Locate the cell with the specified text and output its (X, Y) center coordinate. 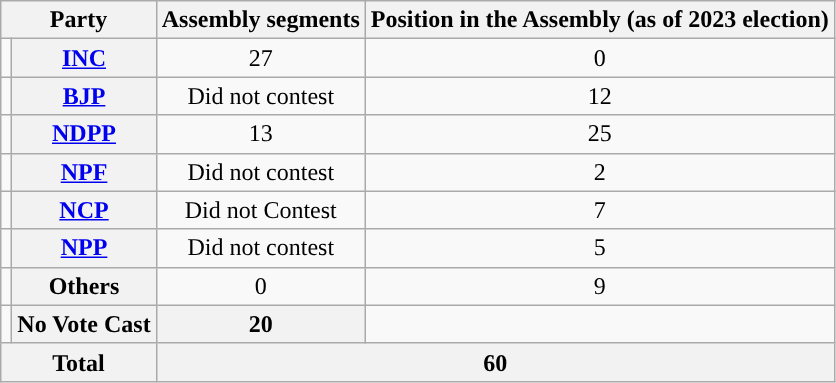
2 (600, 172)
Assembly segments (260, 20)
5 (600, 248)
27 (260, 58)
13 (260, 134)
BJP (84, 96)
Others (84, 286)
7 (600, 210)
25 (600, 134)
INC (84, 58)
12 (600, 96)
Did not Contest (260, 210)
NPP (84, 248)
20 (260, 324)
Position in the Assembly (as of 2023 election) (600, 20)
Total (78, 362)
NDPP (84, 134)
NPF (84, 172)
NCP (84, 210)
No Vote Cast (84, 324)
Party (78, 20)
9 (600, 286)
60 (495, 362)
